Extract the [X, Y] coordinate from the center of the cell holding the provided text.  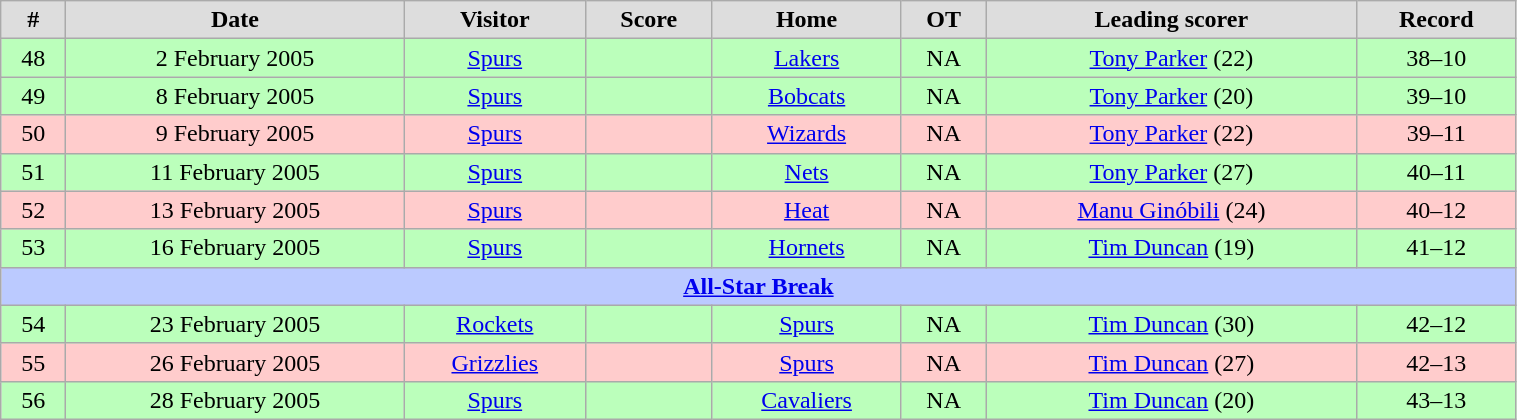
11 February 2005 [235, 172]
39–10 [1436, 96]
48 [34, 58]
# [34, 20]
Tim Duncan (27) [1171, 362]
Tim Duncan (30) [1171, 324]
Heat [806, 210]
51 [34, 172]
Manu Ginóbili (24) [1171, 210]
8 February 2005 [235, 96]
Hornets [806, 248]
54 [34, 324]
OT [944, 20]
40–11 [1436, 172]
Tony Parker (27) [1171, 172]
50 [34, 134]
Home [806, 20]
All-Star Break [758, 286]
52 [34, 210]
Record [1436, 20]
49 [34, 96]
Leading scorer [1171, 20]
55 [34, 362]
Lakers [806, 58]
43–13 [1436, 400]
Nets [806, 172]
40–12 [1436, 210]
56 [34, 400]
41–12 [1436, 248]
26 February 2005 [235, 362]
Score [649, 20]
Visitor [495, 20]
Tony Parker (20) [1171, 96]
13 February 2005 [235, 210]
9 February 2005 [235, 134]
Grizzlies [495, 362]
Cavaliers [806, 400]
53 [34, 248]
23 February 2005 [235, 324]
Date [235, 20]
28 February 2005 [235, 400]
Rockets [495, 324]
16 February 2005 [235, 248]
42–12 [1436, 324]
42–13 [1436, 362]
Bobcats [806, 96]
38–10 [1436, 58]
Tim Duncan (20) [1171, 400]
2 February 2005 [235, 58]
Wizards [806, 134]
Tim Duncan (19) [1171, 248]
39–11 [1436, 134]
